Extract the [X, Y] coordinate from the center of the cell holding the provided text.  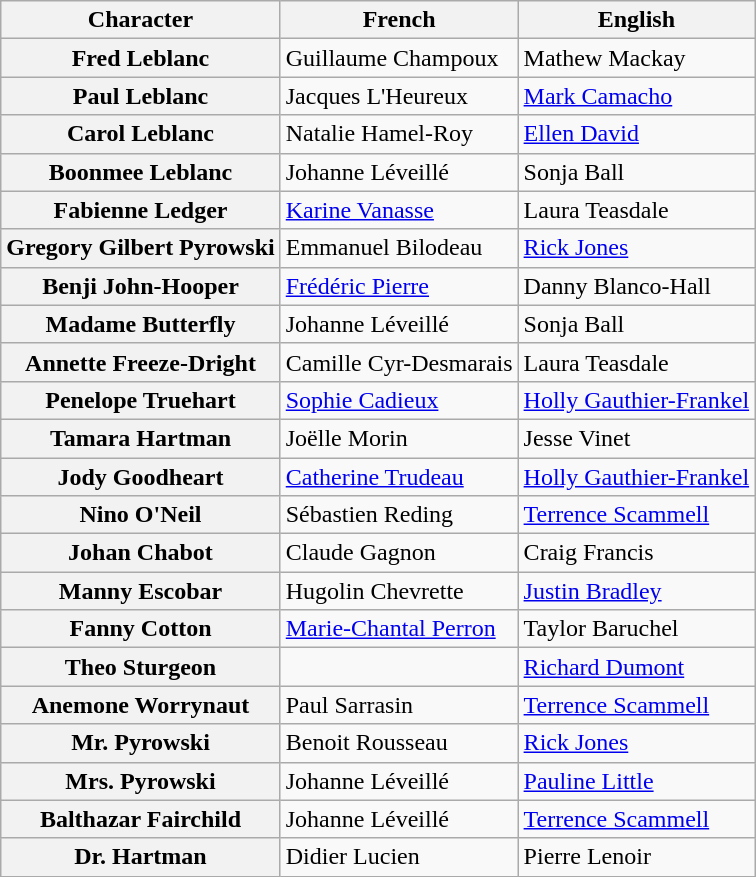
Catherine Trudeau [399, 477]
Tamara Hartman [140, 438]
Annette Freeze-Dright [140, 362]
Fabienne Ledger [140, 210]
Claude Gagnon [399, 553]
Frédéric Pierre [399, 286]
Jesse Vinet [636, 438]
Mark Camacho [636, 96]
French [399, 20]
Pierre Lenoir [636, 857]
Mrs. Pyrowski [140, 781]
Camille Cyr-Desmarais [399, 362]
Theo Sturgeon [140, 667]
Mr. Pyrowski [140, 743]
Benoit Rousseau [399, 743]
Balthazar Fairchild [140, 819]
Fanny Cotton [140, 629]
Marie-Chantal Perron [399, 629]
Danny Blanco-Hall [636, 286]
Hugolin Chevrette [399, 591]
Justin Bradley [636, 591]
Madame Butterfly [140, 324]
Boonmee Leblanc [140, 172]
Joëlle Morin [399, 438]
Dr. Hartman [140, 857]
Jody Goodheart [140, 477]
Sébastien Reding [399, 515]
Jacques L'Heureux [399, 96]
Mathew Mackay [636, 58]
Ellen David [636, 134]
Anemone Worrynaut [140, 705]
Penelope Truehart [140, 400]
Craig Francis [636, 553]
Character [140, 20]
Johan Chabot [140, 553]
Emmanuel Bilodeau [399, 248]
Manny Escobar [140, 591]
Benji John-Hooper [140, 286]
Pauline Little [636, 781]
Didier Lucien [399, 857]
Carol Leblanc [140, 134]
Nino O'Neil [140, 515]
English [636, 20]
Fred Leblanc [140, 58]
Taylor Baruchel [636, 629]
Natalie Hamel-Roy [399, 134]
Paul Leblanc [140, 96]
Richard Dumont [636, 667]
Paul Sarrasin [399, 705]
Sophie Cadieux [399, 400]
Guillaume Champoux [399, 58]
Karine Vanasse [399, 210]
Gregory Gilbert Pyrowski [140, 248]
